Extract the [X, Y] coordinate from the center of the cell holding the provided text.  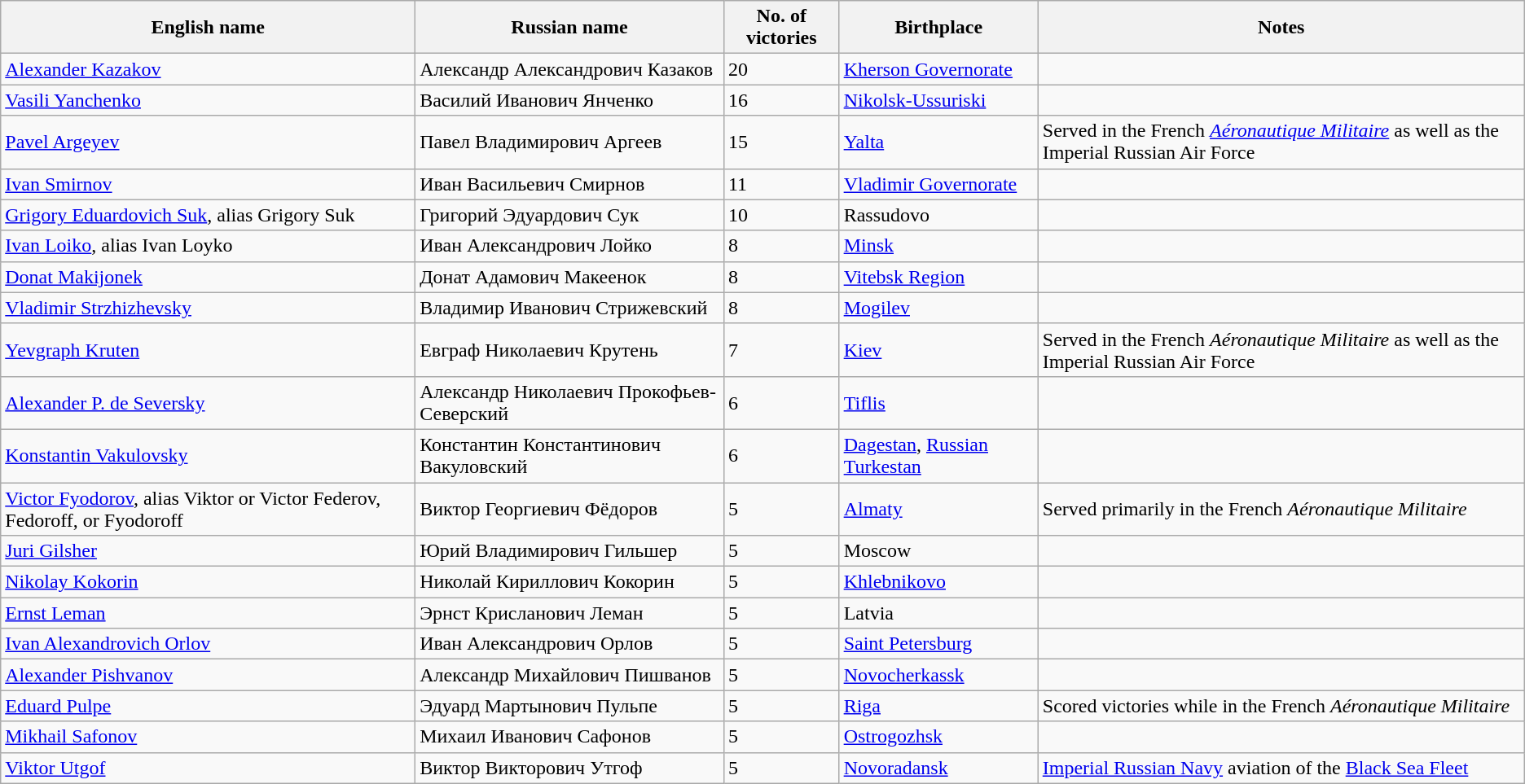
Notes [1281, 28]
Riga [938, 706]
Kiev [938, 350]
Saint Petersburg [938, 644]
Ernst Leman [209, 613]
Juri Gilsher [209, 551]
Константин Константинович Вакуловский [570, 456]
10 [781, 215]
Vasili Yanchenko [209, 100]
Vladimir Governorate [938, 184]
Grigory Eduardovich Suk, alias Grigory Suk [209, 215]
Nikolsk-Ussuriski [938, 100]
English name [209, 28]
16 [781, 100]
Russian name [570, 28]
Евграф Николаевич Крутень [570, 350]
Василий Иванович Янченко [570, 100]
No. of victories [781, 28]
Ivan Alexandrovich Orlov [209, 644]
11 [781, 184]
Александр Михайлович Пишванов [570, 675]
Ivan Loiko, alias Ivan Loyko [209, 246]
Ostrogozhsk [938, 737]
Mikhail Safonov [209, 737]
Alexander Kazakov [209, 69]
Almaty [938, 508]
Scored victories while in the French Aéronautique Militaire [1281, 706]
Донат Адамович Макеенок [570, 277]
Alexander Pishvanov [209, 675]
Иван Васильевич Смирнов [570, 184]
Yevgraph Kruten [209, 350]
Николай Кириллович Кокорин [570, 582]
Victor Fyodorov, alias Viktor or Victor Federov, Fedoroff, or Fyodoroff [209, 508]
Nikolay Kokorin [209, 582]
Birthplace [938, 28]
Tiflis [938, 402]
Виктор Георгиевич Фёдоров [570, 508]
Minsk [938, 246]
Иван Александрович Орлов [570, 644]
Павел Владимирович Аргеев [570, 142]
Vladimir Strzhizhevsky [209, 308]
7 [781, 350]
Григорий Эдуардович Сук [570, 215]
Eduard Pulpe [209, 706]
Latvia [938, 613]
Kherson Governorate [938, 69]
Владимир Иванович Стрижевский [570, 308]
Vitebsk Region [938, 277]
Moscow [938, 551]
Rassudovo [938, 215]
Alexander P. de Seversky [209, 402]
20 [781, 69]
Юрий Владимирович Гильшер [570, 551]
Виктор Викторович Утгоф [570, 768]
Александр Николаевич Прокофьев-Северский [570, 402]
Imperial Russian Navy aviation of the Black Sea Fleet [1281, 768]
Served primarily in the French Aéronautique Militaire [1281, 508]
Khlebnikovo [938, 582]
Pavel Argeyev [209, 142]
Ivan Smirnov [209, 184]
Donat Makijonek [209, 277]
Viktor Utgof [209, 768]
Иван Александрович Лойко [570, 246]
Эдуард Мартынович Пульпе [570, 706]
15 [781, 142]
Михаил Иванович Сафонов [570, 737]
Mogilev [938, 308]
Dagestan, Russian Turkestan [938, 456]
Novocherkassk [938, 675]
Эрнст Крисланович Леман [570, 613]
Novoradansk [938, 768]
Александр Александрович Казаков [570, 69]
Yalta [938, 142]
Konstantin Vakulovsky [209, 456]
